Find where the given text appears and provide that cell's center as [x, y] coordinate. 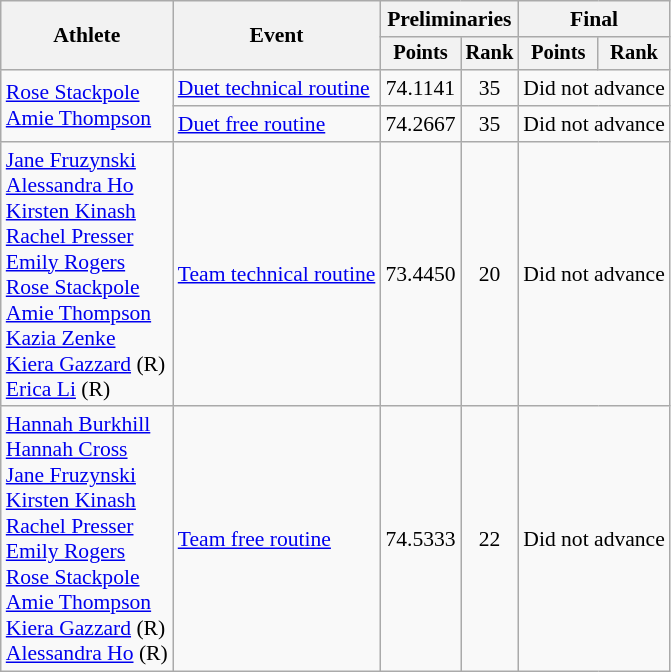
74.5333 [420, 540]
22 [490, 540]
74.2667 [420, 124]
73.4450 [420, 274]
Rose StackpoleAmie Thompson [87, 106]
74.1141 [420, 88]
Final [594, 19]
Preliminaries [449, 19]
Jane FruzynskiAlessandra HoKirsten KinashRachel PresserEmily RogersRose StackpoleAmie ThompsonKazia ZenkeKiera Gazzard (R)Erica Li (R) [87, 274]
Event [277, 36]
Duet free routine [277, 124]
Duet technical routine [277, 88]
Team technical routine [277, 274]
Hannah BurkhillHannah CrossJane FruzynskiKirsten KinashRachel PresserEmily RogersRose StackpoleAmie ThompsonKiera Gazzard (R)Alessandra Ho (R) [87, 540]
Team free routine [277, 540]
Athlete [87, 36]
20 [490, 274]
